Extract the (X, Y) coordinate from the center of the cell holding the provided text.  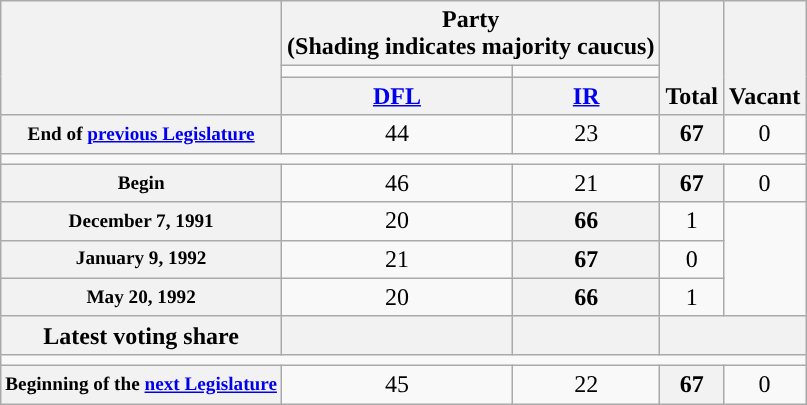
Begin (142, 183)
Party (Shading indicates majority caucus) (471, 34)
DFL (398, 96)
45 (398, 384)
Latest voting share (142, 335)
22 (586, 384)
Beginning of the next Legislature (142, 384)
23 (586, 134)
May 20, 1992 (142, 297)
End of previous Legislature (142, 134)
46 (398, 183)
January 9, 1992 (142, 259)
Total (692, 58)
December 7, 1991 (142, 221)
IR (586, 96)
Vacant (764, 58)
44 (398, 134)
